Return the [X, Y] coordinate for the center point of the cell that contains the specified text.  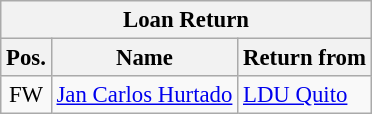
Loan Return [186, 20]
Pos. [26, 58]
Jan Carlos Hurtado [144, 95]
LDU Quito [305, 95]
Return from [305, 58]
Name [144, 58]
FW [26, 95]
